Scan for the cell matching the given text and deliver its (x, y) coordinate at center. 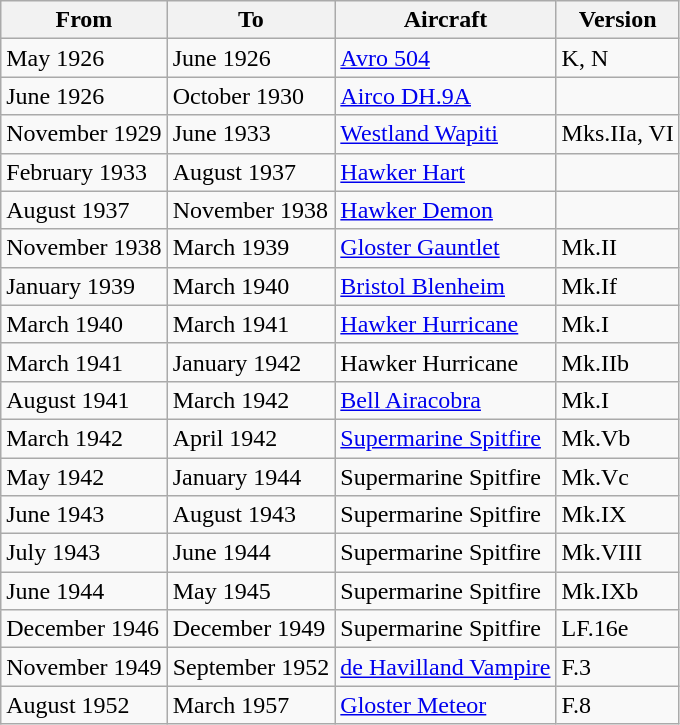
January 1939 (84, 286)
Westland Wapiti (446, 134)
December 1946 (84, 629)
June 1943 (84, 515)
March 1939 (251, 248)
Mk.VIII (618, 553)
August 1943 (251, 515)
Gloster Gauntlet (446, 248)
November 1949 (84, 667)
May 1945 (251, 591)
Gloster Meteor (446, 705)
Mk.IXb (618, 591)
Hawker Hart (446, 172)
March 1957 (251, 705)
Mk.IIb (618, 362)
Hawker Demon (446, 210)
November 1929 (84, 134)
May 1942 (84, 477)
F.8 (618, 705)
January 1944 (251, 477)
Mk.Vb (618, 438)
de Havilland Vampire (446, 667)
F.3 (618, 667)
Aircraft (446, 20)
April 1942 (251, 438)
February 1933 (84, 172)
Mks.IIa, VI (618, 134)
Airco DH.9A (446, 96)
Bell Airacobra (446, 400)
October 1930 (251, 96)
June 1933 (251, 134)
September 1952 (251, 667)
Bristol Blenheim (446, 286)
July 1943 (84, 553)
K, N (618, 58)
August 1952 (84, 705)
From (84, 20)
Mk.If (618, 286)
August 1941 (84, 400)
Version (618, 20)
May 1926 (84, 58)
January 1942 (251, 362)
Mk.II (618, 248)
LF.16e (618, 629)
Mk.Vc (618, 477)
Mk.IX (618, 515)
December 1949 (251, 629)
To (251, 20)
Avro 504 (446, 58)
